Determine the [X, Y] coordinate at the center of the cell enclosing the given text.  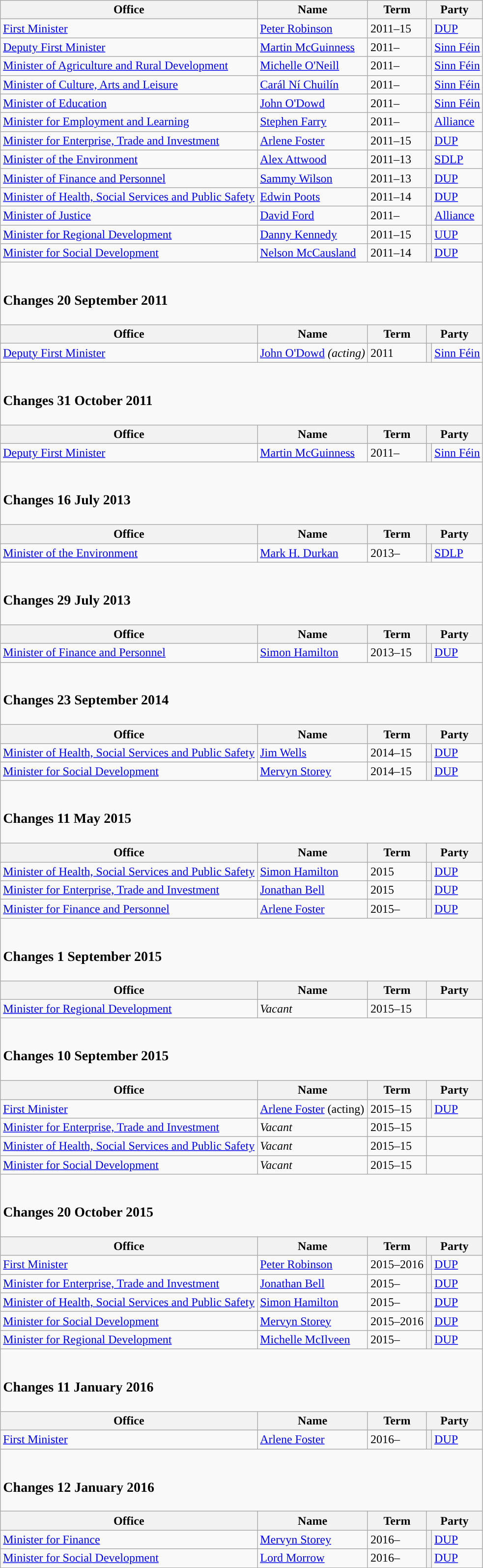
Sammy Wilson [313, 178]
David Ford [313, 215]
Changes 20 October 2015 [242, 1205]
Stephen Farry [313, 122]
Minister of Agriculture and Rural Development [129, 66]
Michelle O'Neill [313, 66]
Minister of Education [129, 103]
Minister for Finance and Personnel [129, 909]
Edwin Poots [313, 197]
Danny Kennedy [313, 234]
Mark H. Durkan [313, 553]
Changes 1 September 2015 [242, 950]
Minister for Finance [129, 1539]
2013–15 [397, 653]
Carál Ní Chuilín [313, 85]
John O'Dowd (acting) [313, 353]
UUP [457, 234]
2013– [397, 553]
John O'Dowd [313, 103]
Changes 31 October 2011 [242, 393]
Alex Attwood [313, 159]
Nelson McCausland [313, 253]
Changes 23 September 2014 [242, 693]
Michelle McIlveen [313, 1339]
Changes 12 January 2016 [242, 1481]
Changes 11 May 2015 [242, 812]
Minister of Culture, Arts and Leisure [129, 85]
Jim Wells [313, 753]
Changes 20 September 2011 [242, 294]
Minister for Employment and Learning [129, 122]
Changes 10 September 2015 [242, 1049]
2011 [397, 353]
Changes 16 July 2013 [242, 494]
Arlene Foster (acting) [313, 1108]
Lord Morrow [313, 1558]
Minister of Justice [129, 215]
Changes 11 January 2016 [242, 1380]
Changes 29 July 2013 [242, 594]
